Identify which cell holds the provided text, then report its (x, y) central coordinate. 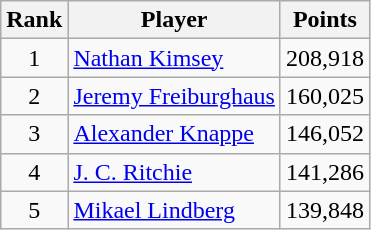
Alexander Knappe (174, 134)
160,025 (324, 96)
Jeremy Freiburghaus (174, 96)
146,052 (324, 134)
139,848 (324, 210)
Points (324, 20)
141,286 (324, 172)
J. C. Ritchie (174, 172)
Mikael Lindberg (174, 210)
3 (34, 134)
Nathan Kimsey (174, 58)
5 (34, 210)
Player (174, 20)
1 (34, 58)
208,918 (324, 58)
Rank (34, 20)
4 (34, 172)
2 (34, 96)
